Locate the cell with the specified text and output its (X, Y) center coordinate. 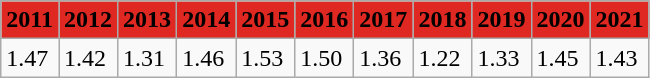
2021 (620, 20)
2014 (206, 20)
1.42 (88, 58)
2015 (266, 20)
2020 (560, 20)
2018 (442, 20)
1.22 (442, 58)
1.31 (148, 58)
1.43 (620, 58)
1.45 (560, 58)
1.53 (266, 58)
2011 (30, 20)
1.50 (324, 58)
1.47 (30, 58)
1.46 (206, 58)
2012 (88, 20)
1.33 (502, 58)
2017 (384, 20)
1.36 (384, 58)
2013 (148, 20)
2016 (324, 20)
2019 (502, 20)
